Detect which cell encompasses the target text, then output its [X, Y] center coordinate. 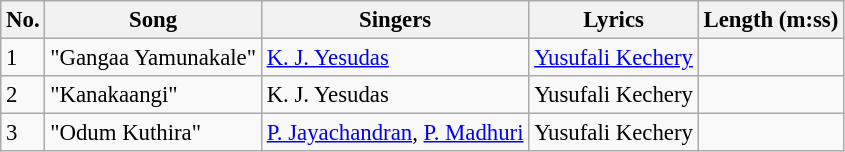
Song [153, 20]
2 [23, 95]
"Gangaa Yamunakale" [153, 58]
Lyrics [614, 20]
No. [23, 20]
3 [23, 133]
P. Jayachandran, P. Madhuri [394, 133]
1 [23, 58]
"Odum Kuthira" [153, 133]
"Kanakaangi" [153, 95]
Singers [394, 20]
Length (m:ss) [770, 20]
